Return [X, Y] of the center of cell containing provided text 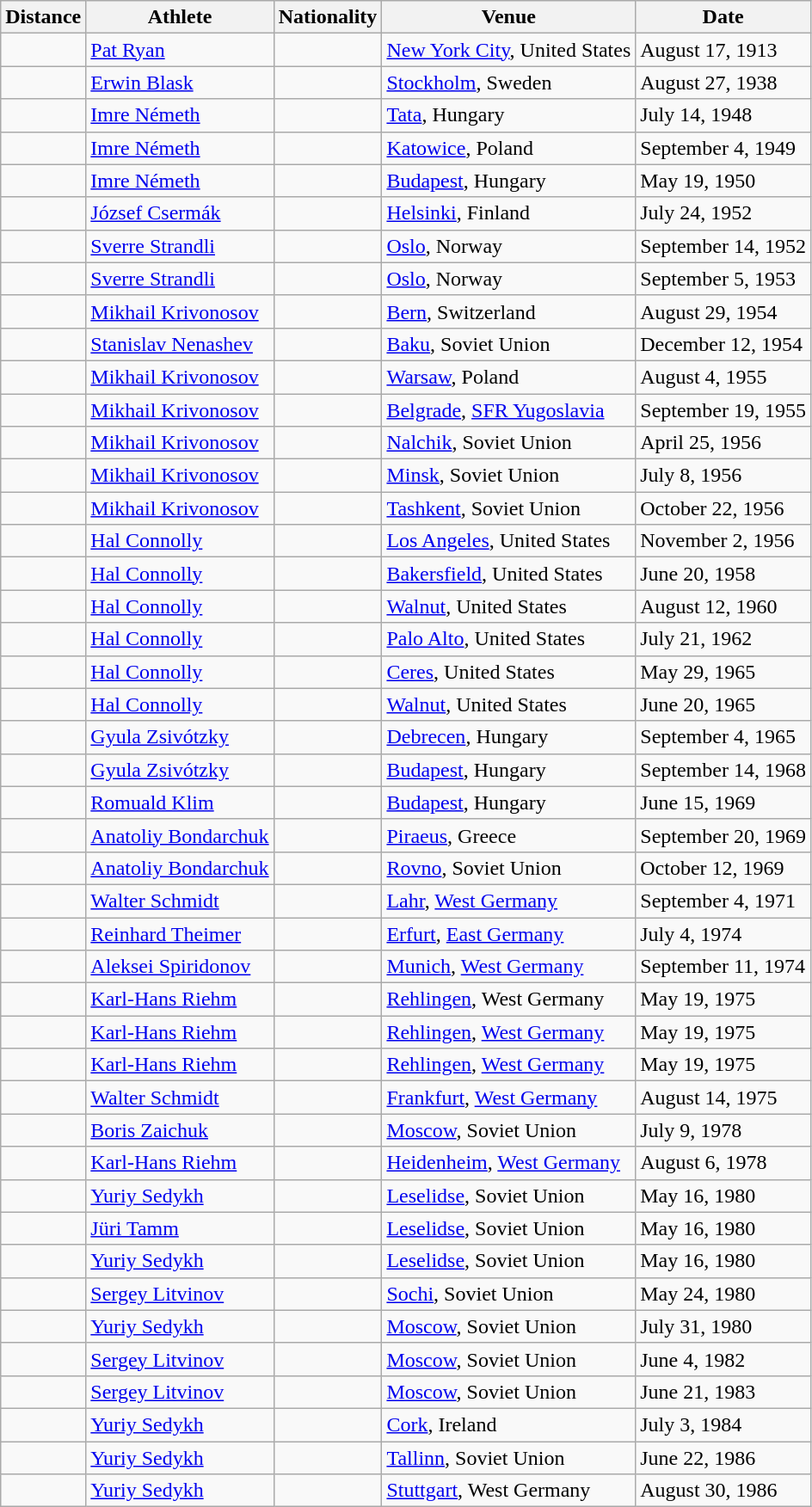
August 27, 1938 [723, 83]
September 11, 1974 [723, 967]
Frankfurt, West Germany [509, 1098]
December 12, 1954 [723, 344]
Lahr, West Germany [509, 901]
Erfurt, East Germany [509, 933]
August 4, 1955 [723, 377]
September 14, 1952 [723, 246]
József Csermák [180, 213]
June 21, 1983 [723, 1392]
September 19, 1955 [723, 410]
June 15, 1969 [723, 803]
Los Angeles, United States [509, 541]
Debrecen, Hungary [509, 737]
June 20, 1958 [723, 574]
Tallinn, Soviet Union [509, 1458]
Bern, Switzerland [509, 311]
Minsk, Soviet Union [509, 476]
August 6, 1978 [723, 1163]
July 3, 1984 [723, 1424]
October 22, 1956 [723, 508]
May 19, 1950 [723, 181]
July 24, 1952 [723, 213]
Boris Zaichuk [180, 1130]
Date [723, 17]
June 22, 1986 [723, 1458]
May 29, 1965 [723, 672]
July 14, 1948 [723, 115]
Ceres, United States [509, 672]
New York City, United States [509, 50]
Tata, Hungary [509, 115]
Erwin Blask [180, 83]
November 2, 1956 [723, 541]
Palo Alto, United States [509, 639]
Stuttgart, West Germany [509, 1491]
September 14, 1968 [723, 770]
August 14, 1975 [723, 1098]
July 9, 1978 [723, 1130]
Pat Ryan [180, 50]
Stockholm, Sweden [509, 83]
August 30, 1986 [723, 1491]
Distance [43, 17]
September 4, 1949 [723, 148]
July 31, 1980 [723, 1326]
Nalchik, Soviet Union [509, 443]
May 24, 1980 [723, 1294]
October 12, 1969 [723, 868]
Bakersfield, United States [509, 574]
September 4, 1971 [723, 901]
August 29, 1954 [723, 311]
July 8, 1956 [723, 476]
Tashkent, Soviet Union [509, 508]
Munich, West Germany [509, 967]
Belgrade, SFR Yugoslavia [509, 410]
Warsaw, Poland [509, 377]
June 20, 1965 [723, 704]
September 20, 1969 [723, 835]
Venue [509, 17]
Cork, Ireland [509, 1424]
Romuald Klim [180, 803]
Nationality [328, 17]
July 21, 1962 [723, 639]
Katowice, Poland [509, 148]
September 4, 1965 [723, 737]
Reinhard Theimer [180, 933]
July 4, 1974 [723, 933]
April 25, 1956 [723, 443]
Helsinki, Finland [509, 213]
August 12, 1960 [723, 606]
Sochi, Soviet Union [509, 1294]
August 17, 1913 [723, 50]
Baku, Soviet Union [509, 344]
Piraeus, Greece [509, 835]
September 5, 1953 [723, 279]
Heidenheim, West Germany [509, 1163]
Stanislav Nenashev [180, 344]
Jüri Tamm [180, 1228]
Rovno, Soviet Union [509, 868]
Aleksei Spiridonov [180, 967]
June 4, 1982 [723, 1359]
Athlete [180, 17]
